Find where the given text appears and provide that cell's center as (X, Y) coordinate. 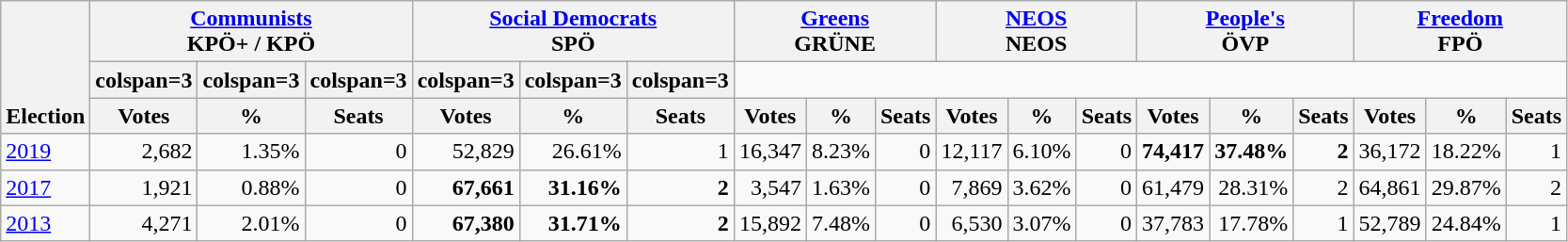
29.87% (1465, 187)
1,921 (144, 187)
0.88% (251, 187)
4,271 (144, 223)
2,682 (144, 152)
67,380 (466, 223)
People'sÖVP (1245, 32)
6.10% (1042, 152)
1.63% (841, 187)
FreedomFPÖ (1460, 32)
37.48% (1251, 152)
NEOSNEOS (1037, 32)
3.07% (1042, 223)
24.84% (1465, 223)
15,892 (769, 223)
7.48% (841, 223)
16,347 (769, 152)
2017 (45, 187)
Election (45, 68)
12,117 (972, 152)
18.22% (1465, 152)
2019 (45, 152)
31.71% (573, 223)
3,547 (769, 187)
36,172 (1390, 152)
17.78% (1251, 223)
2013 (45, 223)
8.23% (841, 152)
31.16% (573, 187)
64,861 (1390, 187)
52,789 (1390, 223)
28.31% (1251, 187)
26.61% (573, 152)
37,783 (1174, 223)
CommunistsKPÖ+ / KPÖ (251, 32)
Social DemocratsSPÖ (573, 32)
52,829 (466, 152)
74,417 (1174, 152)
1.35% (251, 152)
61,479 (1174, 187)
6,530 (972, 223)
2.01% (251, 223)
7,869 (972, 187)
67,661 (466, 187)
3.62% (1042, 187)
GreensGRÜNE (835, 32)
